Locate the cell with the specified text and output its [X, Y] center coordinate. 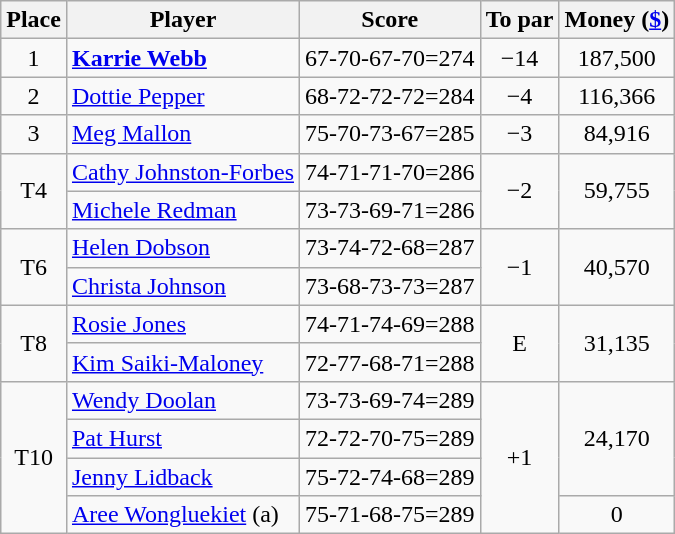
67-70-67-70=274 [390, 58]
Rosie Jones [182, 324]
E [520, 343]
75-70-73-67=285 [390, 134]
Michele Redman [182, 210]
Dottie Pepper [182, 96]
68-72-72-72=284 [390, 96]
74-71-71-70=286 [390, 172]
3 [34, 134]
T6 [34, 267]
40,570 [617, 267]
Money ($) [617, 20]
Aree Wongluekiet (a) [182, 515]
Score [390, 20]
84,916 [617, 134]
74-71-74-69=288 [390, 324]
Karrie Webb [182, 58]
72-77-68-71=288 [390, 362]
T10 [34, 457]
Wendy Doolan [182, 400]
Christa Johnson [182, 286]
Place [34, 20]
75-71-68-75=289 [390, 515]
73-73-69-74=289 [390, 400]
−3 [520, 134]
73-73-69-71=286 [390, 210]
59,755 [617, 191]
Jenny Lidback [182, 477]
116,366 [617, 96]
75-72-74-68=289 [390, 477]
−14 [520, 58]
−1 [520, 267]
31,135 [617, 343]
Cathy Johnston-Forbes [182, 172]
2 [34, 96]
73-74-72-68=287 [390, 248]
T8 [34, 343]
1 [34, 58]
24,170 [617, 438]
187,500 [617, 58]
72-72-70-75=289 [390, 438]
+1 [520, 457]
−2 [520, 191]
Kim Saiki-Maloney [182, 362]
Player [182, 20]
T4 [34, 191]
0 [617, 515]
Pat Hurst [182, 438]
Helen Dobson [182, 248]
To par [520, 20]
73-68-73-73=287 [390, 286]
−4 [520, 96]
Meg Mallon [182, 134]
